Provide the [X, Y] coordinate of the cell's center where the given text is located.  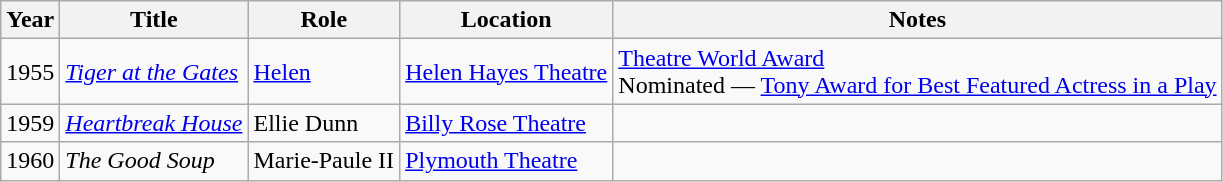
Ellie Dunn [324, 123]
The Good Soup [154, 161]
Notes [918, 20]
1960 [30, 161]
Title [154, 20]
Plymouth Theatre [506, 161]
Tiger at the Gates [154, 72]
Role [324, 20]
Year [30, 20]
1955 [30, 72]
Helen Hayes Theatre [506, 72]
Heartbreak House [154, 123]
Location [506, 20]
Helen [324, 72]
1959 [30, 123]
Marie-Paule II [324, 161]
Billy Rose Theatre [506, 123]
Theatre World AwardNominated — Tony Award for Best Featured Actress in a Play [918, 72]
